Find where the given text appears and provide that cell's center as (X, Y) coordinate. 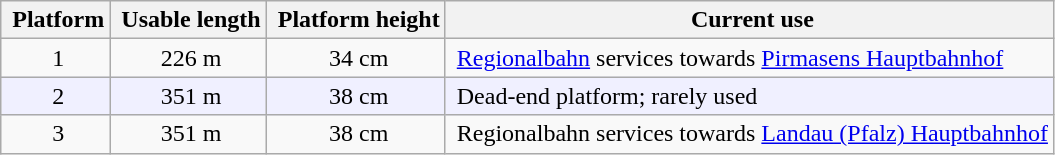
Dead-end platform; rarely used (749, 96)
2 (56, 96)
Regionalbahn services towards Pirmasens Hauptbahnhof (749, 58)
Regionalbahn services towards Landau (Pfalz) Hauptbahnhof (749, 134)
1 (56, 58)
34 cm (356, 58)
Usable length (188, 20)
Platform (56, 20)
3 (56, 134)
226 m (188, 58)
Platform height (356, 20)
Current use (749, 20)
